Find where the given text appears and provide that cell's center as [x, y] coordinate. 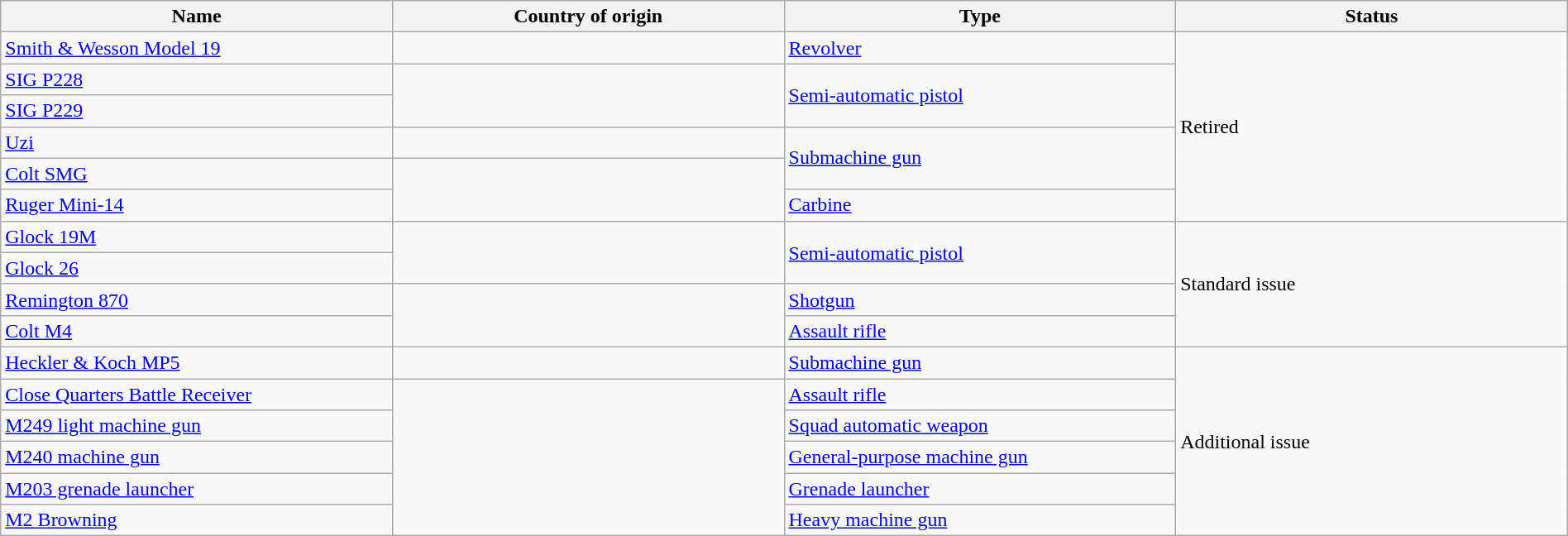
M203 grenade launcher [197, 489]
Retired [1372, 127]
Revolver [980, 48]
Standard issue [1372, 284]
M2 Browning [197, 520]
Remington 870 [197, 299]
Ruger Mini-14 [197, 205]
Status [1372, 17]
Type [980, 17]
Grenade launcher [980, 489]
Glock 19M [197, 237]
M240 machine gun [197, 457]
Glock 26 [197, 268]
Heavy machine gun [980, 520]
Heckler & Koch MP5 [197, 362]
M249 light machine gun [197, 426]
Smith & Wesson Model 19 [197, 48]
Colt SMG [197, 174]
General-purpose machine gun [980, 457]
Carbine [980, 205]
Additional issue [1372, 441]
Name [197, 17]
Colt M4 [197, 331]
Close Quarters Battle Receiver [197, 395]
Shotgun [980, 299]
SIG P228 [197, 79]
SIG P229 [197, 111]
Uzi [197, 142]
Squad automatic weapon [980, 426]
Country of origin [588, 17]
